For the text-containing cell, return its midpoint in (x, y) coordinate format. 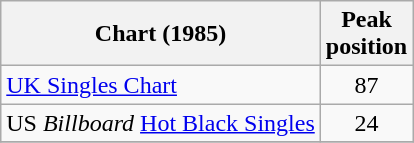
UK Singles Chart (161, 85)
US Billboard Hot Black Singles (161, 123)
Peakposition (366, 34)
Chart (1985) (161, 34)
87 (366, 85)
24 (366, 123)
